Detect which cell encompasses the target text, then output its [X, Y] center coordinate. 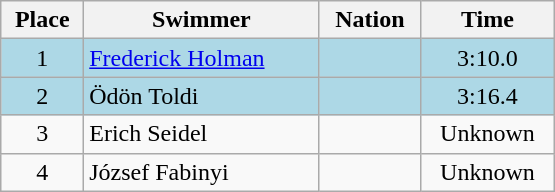
Frederick Holman [202, 58]
Nation [370, 20]
2 [42, 96]
3 [42, 134]
3:10.0 [488, 58]
1 [42, 58]
Swimmer [202, 20]
Time [488, 20]
3:16.4 [488, 96]
Place [42, 20]
József Fabinyi [202, 172]
Erich Seidel [202, 134]
4 [42, 172]
Ödön Toldi [202, 96]
